Find where the given text appears and provide that cell's center as (x, y) coordinate. 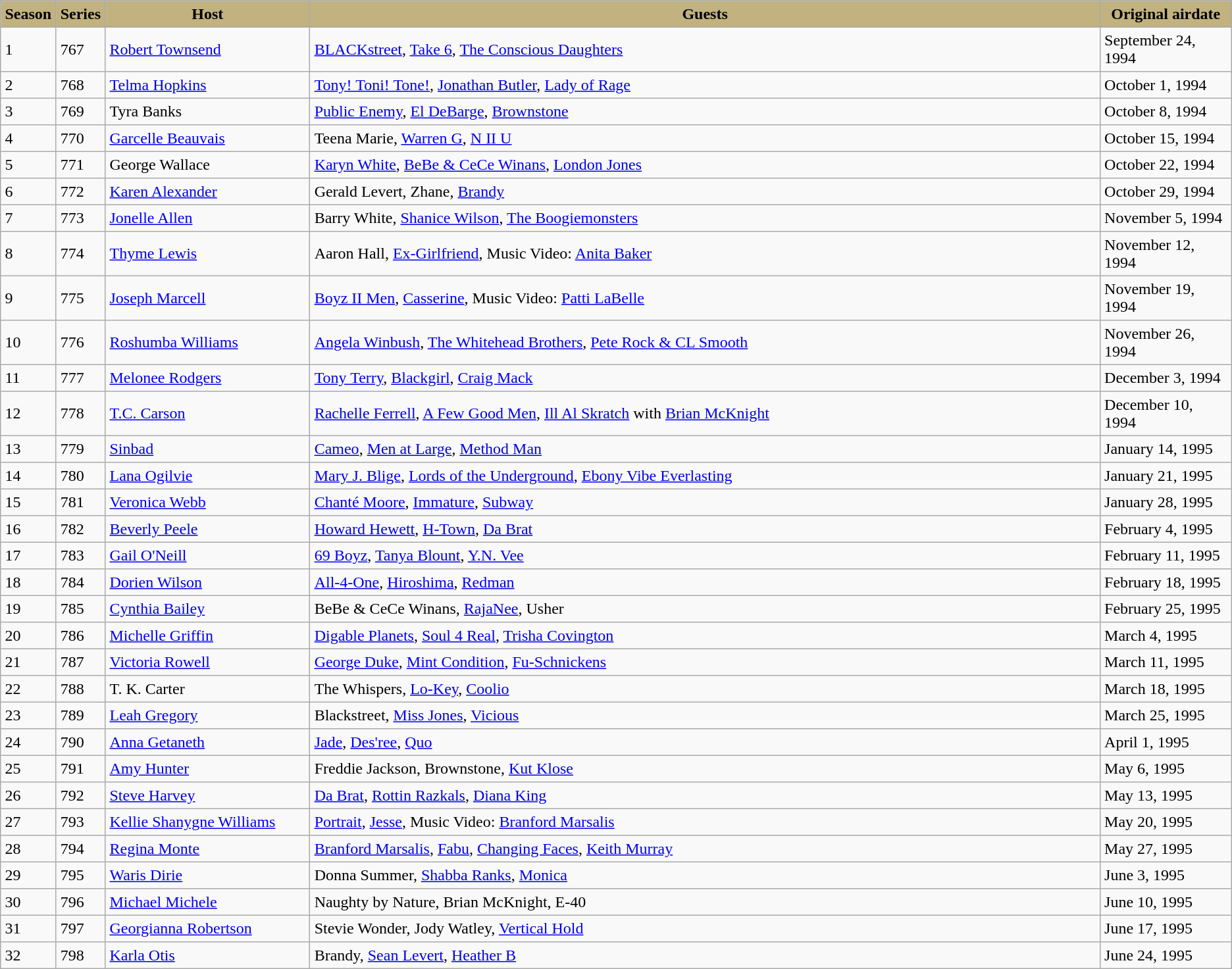
January 14, 1995 (1166, 449)
October 15, 1994 (1166, 138)
Barry White, Shanice Wilson, The Boogiemonsters (705, 218)
Gerald Levert, Zhane, Brandy (705, 191)
15 (28, 502)
775 (80, 298)
January 21, 1995 (1166, 476)
20 (28, 635)
768 (80, 85)
May 27, 1995 (1166, 849)
Boyz II Men, Casserine, Music Video: Patti LaBelle (705, 298)
790 (80, 742)
Rachelle Ferrell, A Few Good Men, Ill Al Skratch with Brian McKnight (705, 414)
October 1, 1994 (1166, 85)
Digable Planets, Soul 4 Real, Trisha Covington (705, 635)
31 (28, 928)
32 (28, 955)
Portrait, Jesse, Music Video: Branford Marsalis (705, 822)
787 (80, 662)
785 (80, 609)
Georgianna Robertson (208, 928)
11 (28, 378)
4 (28, 138)
24 (28, 742)
All-4-One, Hiroshima, Redman (705, 582)
791 (80, 768)
Jonelle Allen (208, 218)
May 20, 1995 (1166, 822)
Karla Otis (208, 955)
Cameo, Men at Large, Method Man (705, 449)
Beverly Peele (208, 529)
793 (80, 822)
776 (80, 343)
March 25, 1995 (1166, 715)
May 13, 1995 (1166, 795)
781 (80, 502)
9 (28, 298)
772 (80, 191)
21 (28, 662)
26 (28, 795)
8 (28, 254)
769 (80, 111)
December 3, 1994 (1166, 378)
BeBe & CeCe Winans, RajaNee, Usher (705, 609)
February 18, 1995 (1166, 582)
T. K. Carter (208, 689)
The Whispers, Lo-Key, Coolio (705, 689)
January 28, 1995 (1166, 502)
770 (80, 138)
Steve Harvey (208, 795)
Gail O'Neill (208, 555)
1 (28, 49)
3 (28, 111)
March 11, 1995 (1166, 662)
Karen Alexander (208, 191)
Freddie Jackson, Brownstone, Kut Klose (705, 768)
BLACKstreet, Take 6, The Conscious Daughters (705, 49)
Michael Michele (208, 902)
Chanté Moore, Immature, Subway (705, 502)
Mary J. Blige, Lords of the Underground, Ebony Vibe Everlasting (705, 476)
5 (28, 164)
Waris Dirie (208, 875)
796 (80, 902)
795 (80, 875)
November 19, 1994 (1166, 298)
798 (80, 955)
November 26, 1994 (1166, 343)
Thyme Lewis (208, 254)
Roshumba Williams (208, 343)
March 4, 1995 (1166, 635)
30 (28, 902)
George Wallace (208, 164)
12 (28, 414)
18 (28, 582)
771 (80, 164)
777 (80, 378)
Branford Marsalis, Fabu, Changing Faces, Keith Murray (705, 849)
Michelle Griffin (208, 635)
September 24, 1994 (1166, 49)
789 (80, 715)
April 1, 1995 (1166, 742)
May 6, 1995 (1166, 768)
Amy Hunter (208, 768)
19 (28, 609)
Veronica Webb (208, 502)
Victoria Rowell (208, 662)
794 (80, 849)
27 (28, 822)
13 (28, 449)
69 Boyz, Tanya Blount, Y.N. Vee (705, 555)
Melonee Rodgers (208, 378)
Joseph Marcell (208, 298)
773 (80, 218)
17 (28, 555)
Blackstreet, Miss Jones, Vicious (705, 715)
Series (80, 14)
767 (80, 49)
16 (28, 529)
774 (80, 254)
22 (28, 689)
23 (28, 715)
788 (80, 689)
November 12, 1994 (1166, 254)
29 (28, 875)
June 17, 1995 (1166, 928)
784 (80, 582)
Lana Ogilvie (208, 476)
October 29, 1994 (1166, 191)
February 4, 1995 (1166, 529)
Regina Monte (208, 849)
779 (80, 449)
October 22, 1994 (1166, 164)
Robert Townsend (208, 49)
10 (28, 343)
25 (28, 768)
6 (28, 191)
Dorien Wilson (208, 582)
June 24, 1995 (1166, 955)
Da Brat, Rottin Razkals, Diana King (705, 795)
Brandy, Sean Levert, Heather B (705, 955)
780 (80, 476)
778 (80, 414)
797 (80, 928)
June 3, 1995 (1166, 875)
Karyn White, BeBe & CeCe Winans, London Jones (705, 164)
Original airdate (1166, 14)
Stevie Wonder, Jody Watley, Vertical Hold (705, 928)
Public Enemy, El DeBarge, Brownstone (705, 111)
Telma Hopkins (208, 85)
Garcelle Beauvais (208, 138)
Leah Gregory (208, 715)
Anna Getaneth (208, 742)
Howard Hewett, H-Town, Da Brat (705, 529)
Jade, Des'ree, Quo (705, 742)
T.C. Carson (208, 414)
June 10, 1995 (1166, 902)
Kellie Shanygne Williams (208, 822)
Season (28, 14)
Angela Winbush, The Whitehead Brothers, Pete Rock & CL Smooth (705, 343)
February 25, 1995 (1166, 609)
786 (80, 635)
George Duke, Mint Condition, Fu-Schnickens (705, 662)
14 (28, 476)
7 (28, 218)
Naughty by Nature, Brian McKnight, E-40 (705, 902)
2 (28, 85)
October 8, 1994 (1166, 111)
Teena Marie, Warren G, N II U (705, 138)
Sinbad (208, 449)
March 18, 1995 (1166, 689)
Tyra Banks (208, 111)
28 (28, 849)
February 11, 1995 (1166, 555)
782 (80, 529)
Aaron Hall, Ex-Girlfriend, Music Video: Anita Baker (705, 254)
Guests (705, 14)
Donna Summer, Shabba Ranks, Monica (705, 875)
Tony! Toni! Tone!, Jonathan Butler, Lady of Rage (705, 85)
Tony Terry, Blackgirl, Craig Mack (705, 378)
792 (80, 795)
December 10, 1994 (1166, 414)
Host (208, 14)
783 (80, 555)
November 5, 1994 (1166, 218)
Cynthia Bailey (208, 609)
